Provide the [x, y] coordinate of the cell's center where the given text is located.  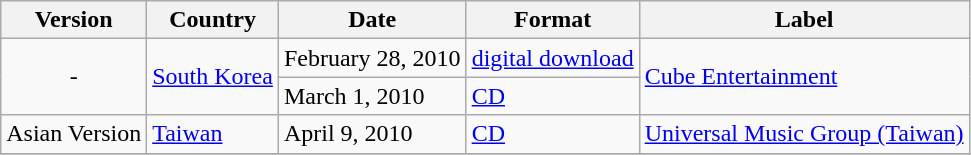
Country [213, 20]
- [74, 77]
Version [74, 20]
Format [552, 20]
February 28, 2010 [372, 58]
Date [372, 20]
March 1, 2010 [372, 96]
Asian Version [74, 134]
digital download [552, 58]
April 9, 2010 [372, 134]
South Korea [213, 77]
Taiwan [213, 134]
Cube Entertainment [804, 77]
Universal Music Group (Taiwan) [804, 134]
Label [804, 20]
